Search for the cell housing the specified text and yield its (x, y) center coordinate. 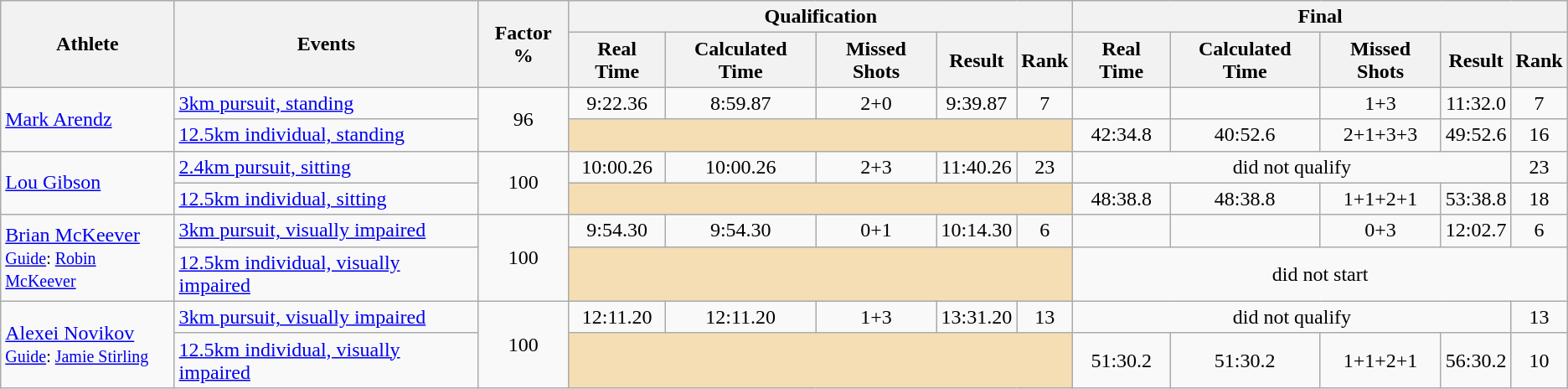
did not start (1320, 273)
3km pursuit, standing (327, 103)
2+1+3+3 (1380, 135)
10:14.30 (977, 231)
12:02.7 (1476, 231)
10 (1540, 360)
12.5km individual, standing (327, 135)
Qualification (821, 17)
56:30.2 (1476, 360)
53:38.8 (1476, 199)
2.4km pursuit, sitting (327, 167)
0+3 (1380, 231)
40:52.6 (1245, 135)
18 (1540, 199)
Alexei NovikovGuide: Jamie Stirling (87, 344)
16 (1540, 135)
2+3 (876, 167)
Lou Gibson (87, 183)
Brian McKeeverGuide: Robin McKeever (87, 258)
9:22.36 (617, 103)
0+1 (876, 231)
Final (1320, 17)
11:40.26 (977, 167)
8:59.87 (740, 103)
Factor % (524, 44)
96 (524, 119)
Mark Arendz (87, 119)
2+0 (876, 103)
Athlete (87, 44)
42:34.8 (1122, 135)
49:52.6 (1476, 135)
13:31.20 (977, 317)
Events (327, 44)
11:32.0 (1476, 103)
9:39.87 (977, 103)
12.5km individual, sitting (327, 199)
